Provide the (X, Y) coordinate of the cell's center where the given text is located.  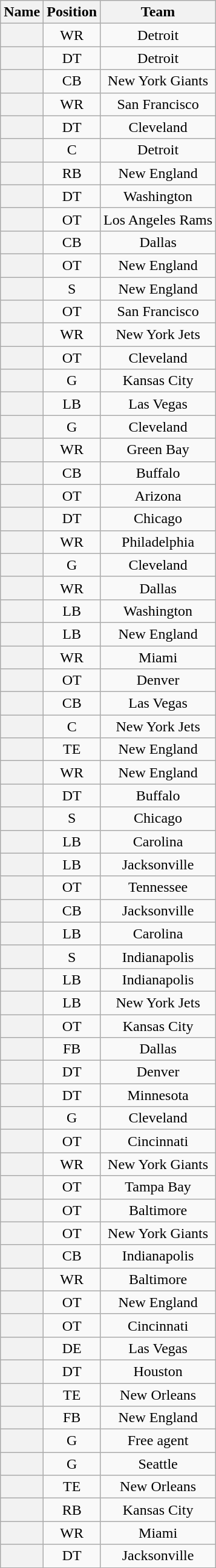
Free agent (159, 1441)
Philadelphia (159, 542)
Name (22, 12)
Houston (159, 1371)
DE (72, 1348)
Minnesota (159, 1095)
Arizona (159, 496)
Tennessee (159, 888)
Tampa Bay (159, 1187)
Position (72, 12)
Seattle (159, 1464)
Team (159, 12)
Green Bay (159, 450)
Los Angeles Rams (159, 219)
